Search for the cell housing the specified text and yield its [x, y] center coordinate. 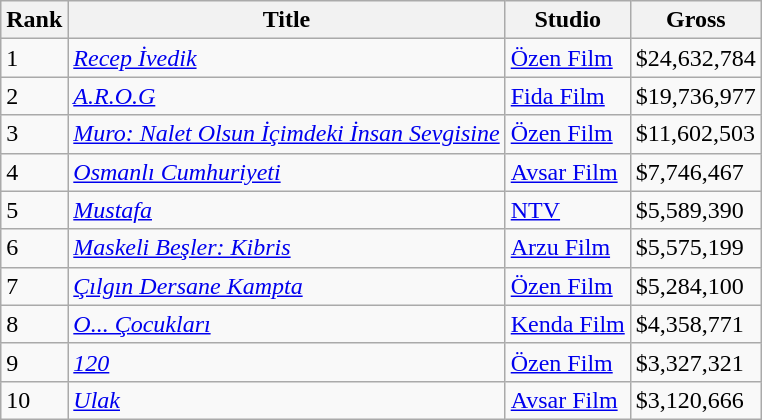
$24,632,784 [696, 58]
Mustafa [286, 210]
Kenda Film [568, 324]
Arzu Film [568, 248]
120 [286, 362]
O... Çocukları [286, 324]
5 [34, 210]
Rank [34, 20]
$7,746,467 [696, 172]
4 [34, 172]
Studio [568, 20]
Osmanlı Cumhuriyeti [286, 172]
A.R.O.G [286, 96]
6 [34, 248]
Maskeli Beşler: Kibris [286, 248]
$3,120,666 [696, 400]
$5,575,199 [696, 248]
2 [34, 96]
$4,358,771 [696, 324]
8 [34, 324]
$11,602,503 [696, 134]
NTV [568, 210]
Muro: Nalet Olsun İçimdeki İnsan Sevgisine [286, 134]
10 [34, 400]
Ulak [286, 400]
$5,589,390 [696, 210]
9 [34, 362]
3 [34, 134]
7 [34, 286]
$5,284,100 [696, 286]
Gross [696, 20]
1 [34, 58]
Çılgın Dersane Kampta [286, 286]
$19,736,977 [696, 96]
Title [286, 20]
Recep İvedik [286, 58]
$3,327,321 [696, 362]
Fida Film [568, 96]
